Extract the [X, Y] coordinate from the center of the cell holding the provided text.  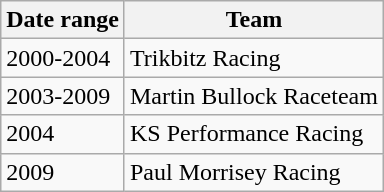
Date range [63, 20]
Trikbitz Racing [254, 58]
Paul Morrisey Racing [254, 172]
2009 [63, 172]
KS Performance Racing [254, 134]
2000-2004 [63, 58]
2004 [63, 134]
2003-2009 [63, 96]
Martin Bullock Raceteam [254, 96]
Team [254, 20]
